Extract the [X, Y] coordinate from the center of the cell holding the provided text.  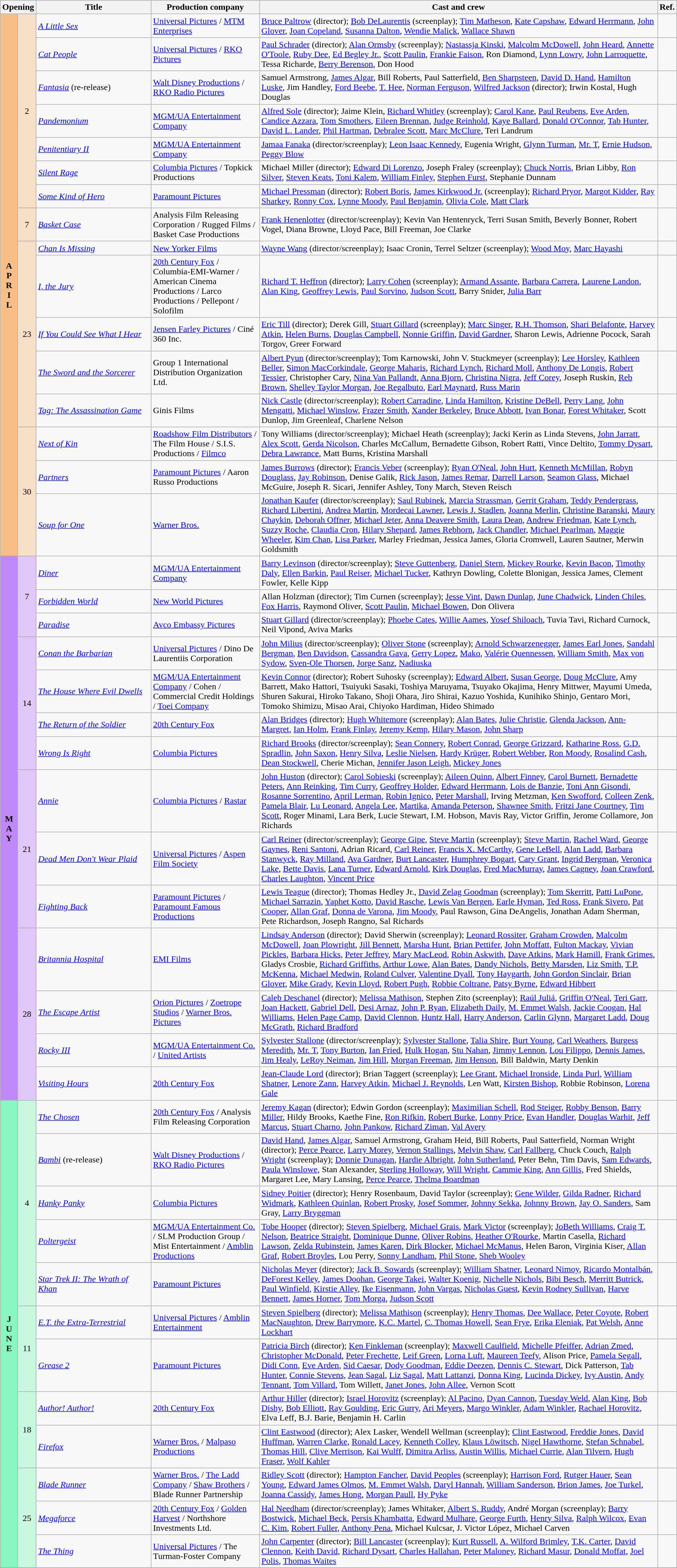
Warner Bros. / Malpaso Productions [205, 1447]
Group 1 International Distribution Organization Ltd. [205, 372]
21 [27, 849]
Universal Pictures / The Turman-Foster Company [205, 1551]
Fantasia (re-release) [94, 87]
Conan the Barbarian [94, 653]
Basket Case [94, 224]
APRIL [9, 285]
New Yorker Films [205, 248]
2 [27, 111]
Megaforce [94, 1518]
11 [27, 1349]
Firefox [94, 1447]
Wrong Is Right [94, 753]
Wayne Wang (director/screenplay); Isaac Cronin, Terrel Seltzer (screenplay); Wood Moy, Marc Hayashi [459, 248]
Hanky Panky [94, 1203]
E.T. the Extra-Terrestrial [94, 1322]
A Little Sex [94, 26]
Tag: The Assassination Game [94, 411]
The Return of the Soldier [94, 724]
Britannia Hospital [94, 959]
Jamaa Fanaka (director/screenplay); Leon Isaac Kennedy, Eugenia Wright, Glynn Turman, Mr. T, Ernie Hudson, Peggy Blow [459, 149]
Rocky III [94, 1050]
4 [27, 1203]
20th Century Fox / Golden Harvest / Northshore Investments Ltd. [205, 1518]
Diner [94, 573]
I, the Jury [94, 286]
Universal Pictures / Dino De Laurentiis Corporation [205, 653]
28 [27, 1014]
Jensen Farley Pictures / Ciné 360 Inc. [205, 334]
Penitentiary II [94, 149]
Pandemonium [94, 121]
Next of Kin [94, 444]
MGM/UA Entertainment Co. / SLM Production Group / Mist Entertainment / Amblin Productions [205, 1241]
The House Where Evil Dwells [94, 691]
Roadshow Film Distributors / The Film House / S.I.S. Productions / Filmco [205, 444]
25 [27, 1518]
Forbidden World [94, 601]
MAY [9, 828]
Paramount Pictures / Paramount Famous Productions [205, 907]
Grease 2 [94, 1365]
Analysis Film Releasing Corporation / Rugged Films / Basket Case Productions [205, 224]
Universal Pictures / Aspen Film Society [205, 858]
MGM/UA Entertainment Company / Cohen / Commercial Credit Holdings / Toei Company [205, 691]
Columbia Pictures / Rastar [205, 801]
Silent Rage [94, 173]
If You Could See What I Hear [94, 334]
The Chosen [94, 1117]
Blade Runner [94, 1485]
Ref. [667, 7]
Chan Is Missing [94, 248]
Warner Bros. [205, 525]
Columbia Pictures / Topkick Productions [205, 173]
Annie [94, 801]
Opening [18, 7]
20th Century Fox / Columbia-EMI-Warner / American Cinema Productions / Larco Productions / Pellepont / Solofilm [205, 286]
14 [27, 703]
Production company [205, 7]
Orion Pictures / Zoetrope Studios / Warner Bros. Pictures [205, 1012]
Dead Men Don't Wear Plaid [94, 858]
The Sword and the Sorcerer [94, 372]
Title [94, 7]
Ginis Films [205, 411]
20th Century Fox / Analysis Film Releasing Corporation [205, 1117]
Bambi (re-release) [94, 1160]
Poltergeist [94, 1241]
MGM/UA Entertainment Co. / United Artists [205, 1050]
18 [27, 1430]
EMI Films [205, 959]
Fighting Back [94, 907]
Paramount Pictures / Aaron Russo Productions [205, 477]
The Thing [94, 1551]
Cat People [94, 54]
Author! Author! [94, 1408]
Avco Embassy Pictures [205, 625]
Universal Pictures / Amblin Entertainment [205, 1322]
Cast and crew [459, 7]
Universal Pictures / RKO Pictures [205, 54]
JUNE [9, 1334]
The Escape Artist [94, 1012]
Partners [94, 477]
Stuart Gillard (director/screenplay); Phoebe Cates, Willie Aames, Yosef Shiloach, Tuvia Tavi, Richard Curnock, Neil Vipond, Aviva Marks [459, 625]
Universal Pictures / MTM Enterprises [205, 26]
30 [27, 492]
Visiting Hours [94, 1084]
Some Kind of Hero [94, 196]
Soup for One [94, 525]
23 [27, 334]
Warner Bros. / The Ladd Company / Shaw Brothers / Blade Runner Partnership [205, 1485]
New World Pictures [205, 601]
Paradise [94, 625]
Star Trek II: The Wrath of Khan [94, 1284]
